For the text-containing cell, return its midpoint in (X, Y) coordinate format. 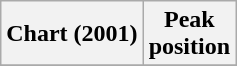
Chart (2001) (72, 34)
Peakposition (189, 34)
